Pinpoint the cell where the given text exists, returning its (x, y) midpoint coordinate. 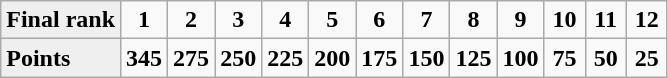
Final rank (61, 20)
345 (144, 58)
12 (646, 20)
3 (238, 20)
11 (606, 20)
9 (520, 20)
150 (426, 58)
7 (426, 20)
225 (286, 58)
200 (332, 58)
8 (474, 20)
125 (474, 58)
25 (646, 58)
275 (192, 58)
75 (564, 58)
2 (192, 20)
10 (564, 20)
100 (520, 58)
5 (332, 20)
6 (380, 20)
175 (380, 58)
50 (606, 58)
1 (144, 20)
Points (61, 58)
4 (286, 20)
250 (238, 58)
